Capture the cell that displays the provided text and extract its (X, Y) central coordinate. 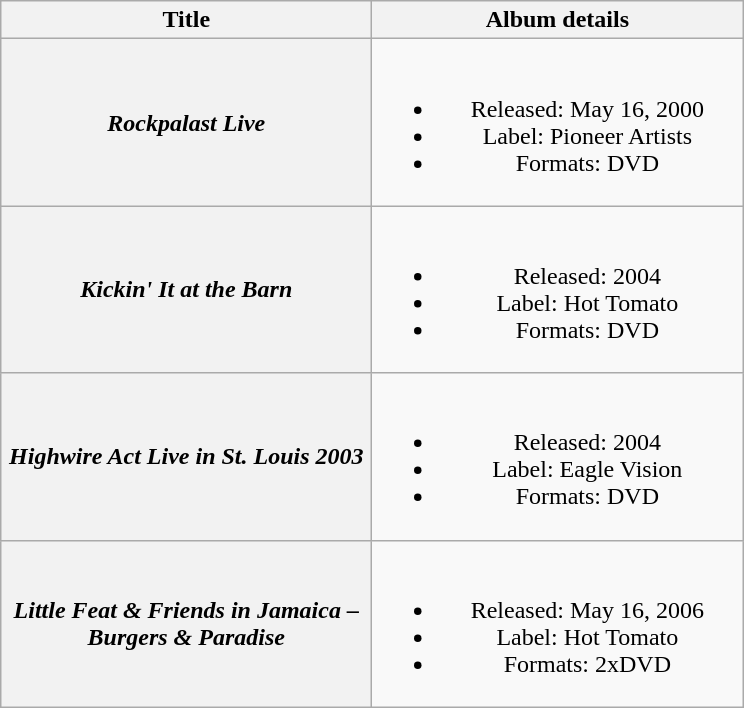
Rockpalast Live (186, 122)
Released: May 16, 2006Label: Hot TomatoFormats: 2xDVD (558, 624)
Highwire Act Live in St. Louis 2003 (186, 456)
Released: 2004Label: Hot TomatoFormats: DVD (558, 290)
Released: May 16, 2000Label: Pioneer ArtistsFormats: DVD (558, 122)
Title (186, 20)
Album details (558, 20)
Little Feat & Friends in Jamaica – Burgers & Paradise (186, 624)
Kickin' It at the Barn (186, 290)
Released: 2004Label: Eagle VisionFormats: DVD (558, 456)
